Determine the [X, Y] coordinate at the center of the cell enclosing the given text.  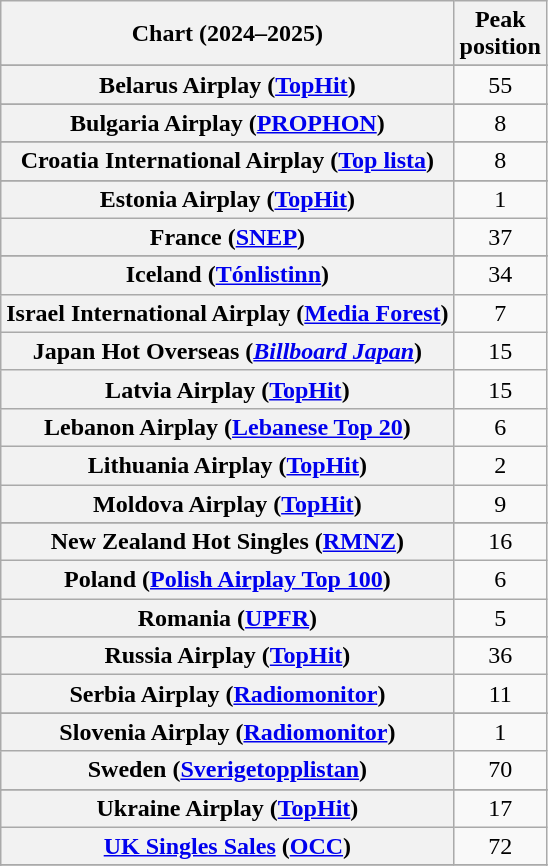
New Zealand Hot Singles (RMNZ) [228, 542]
16 [500, 542]
70 [500, 770]
Slovenia Airplay (Radiomonitor) [228, 732]
11 [500, 694]
37 [500, 237]
UK Singles Sales (OCC) [228, 846]
Chart (2024–2025) [228, 34]
Belarus Airplay (TopHit) [228, 85]
Ukraine Airplay (TopHit) [228, 808]
72 [500, 846]
36 [500, 656]
France (SNEP) [228, 237]
Poland (Polish Airplay Top 100) [228, 580]
Russia Airplay (TopHit) [228, 656]
Peakposition [500, 34]
Sweden (Sverigetopplistan) [228, 770]
55 [500, 85]
Serbia Airplay (Radiomonitor) [228, 694]
Moldova Airplay (TopHit) [228, 503]
34 [500, 275]
Latvia Airplay (TopHit) [228, 389]
Israel International Airplay (Media Forest) [228, 313]
Romania (UPFR) [228, 618]
17 [500, 808]
Estonia Airplay (TopHit) [228, 199]
Lithuania Airplay (TopHit) [228, 465]
2 [500, 465]
Iceland (Tónlistinn) [228, 275]
5 [500, 618]
Bulgaria Airplay (PROPHON) [228, 123]
Lebanon Airplay (Lebanese Top 20) [228, 427]
Croatia International Airplay (Top lista) [228, 161]
9 [500, 503]
7 [500, 313]
Japan Hot Overseas (Billboard Japan) [228, 351]
